Provide the [x, y] coordinate of the cell's center where the given text is located.  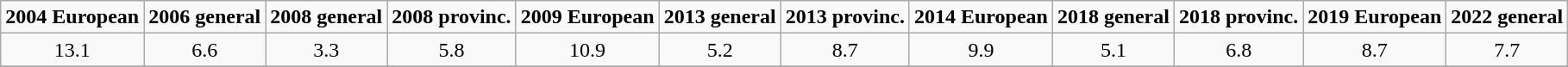
2018 provinc. [1239, 17]
9.9 [981, 50]
2013 provinc. [845, 17]
6.8 [1239, 50]
5.8 [452, 50]
10.9 [587, 50]
2008 general [326, 17]
3.3 [326, 50]
5.2 [719, 50]
2004 European [72, 17]
7.7 [1508, 50]
2018 general [1113, 17]
2009 European [587, 17]
2008 provinc. [452, 17]
6.6 [205, 50]
2013 general [719, 17]
13.1 [72, 50]
2006 general [205, 17]
2019 European [1375, 17]
5.1 [1113, 50]
2022 general [1508, 17]
2014 European [981, 17]
